Return the (X, Y) coordinate for the center point of the cell that contains the specified text.  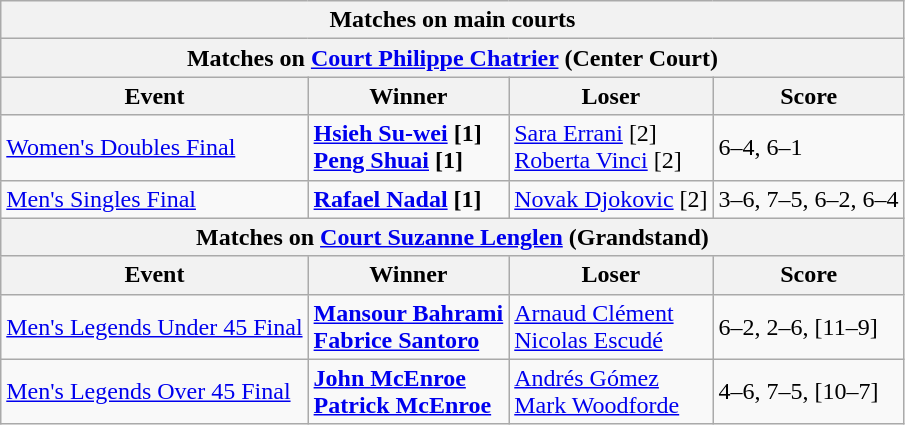
Matches on Court Philippe Chatrier (Center Court) (452, 58)
Men's Legends Over 45 Final (154, 392)
Matches on main courts (452, 20)
3–6, 7–5, 6–2, 6–4 (808, 199)
Rafael Nadal [1] (408, 199)
6–2, 2–6, [11–9] (808, 326)
Andrés Gómez Mark Woodforde (611, 392)
Hsieh Su-wei [1] Peng Shuai [1] (408, 148)
Mansour Bahrami Fabrice Santoro (408, 326)
Women's Doubles Final (154, 148)
John McEnroe Patrick McEnroe (408, 392)
Sara Errani [2] Roberta Vinci [2] (611, 148)
6–4, 6–1 (808, 148)
Arnaud Clément Nicolas Escudé (611, 326)
4–6, 7–5, [10–7] (808, 392)
Men's Singles Final (154, 199)
Matches on Court Suzanne Lenglen (Grandstand) (452, 237)
Men's Legends Under 45 Final (154, 326)
Novak Djokovic [2] (611, 199)
